For the text-containing cell, return its midpoint in (X, Y) coordinate format. 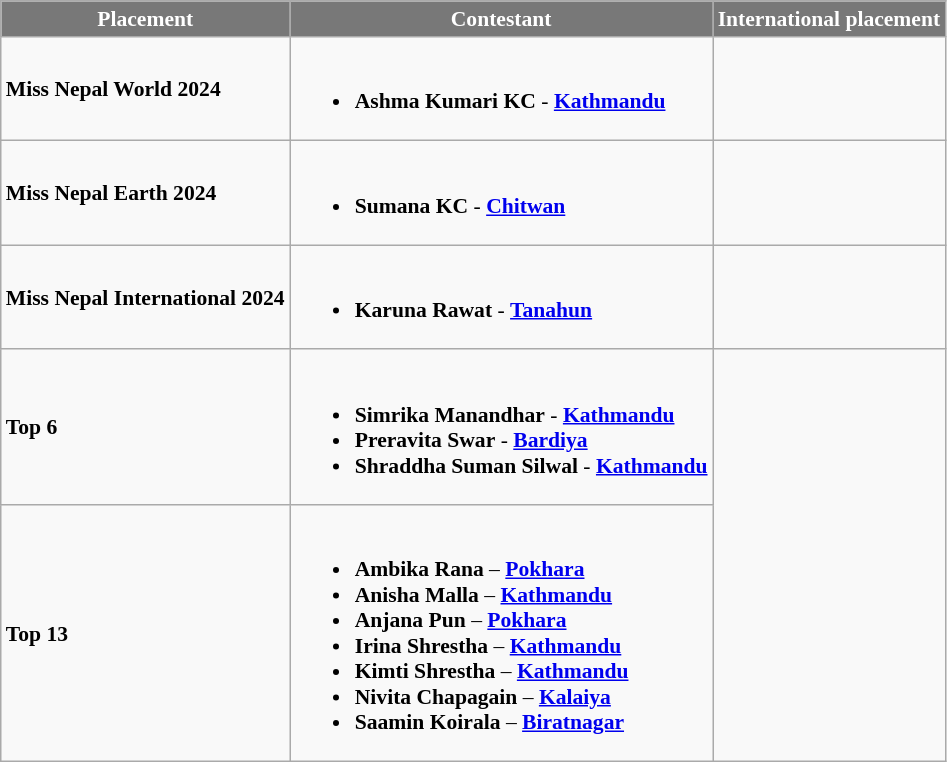
Miss Nepal World 2024 (146, 89)
Karuna Rawat - Tanahun (502, 297)
Top 6 (146, 428)
Placement (146, 19)
Top 13 (146, 634)
Ashma Kumari KC - Kathmandu (502, 89)
Sumana KC - Chitwan (502, 193)
Contestant (502, 19)
Miss Nepal Earth 2024 (146, 193)
International placement (830, 19)
Simrika Manandhar - KathmanduPreravita Swar - BardiyaShraddha Suman Silwal - Kathmandu (502, 428)
Miss Nepal International 2024 (146, 297)
